Detect which cell encompasses the target text, then output its [x, y] center coordinate. 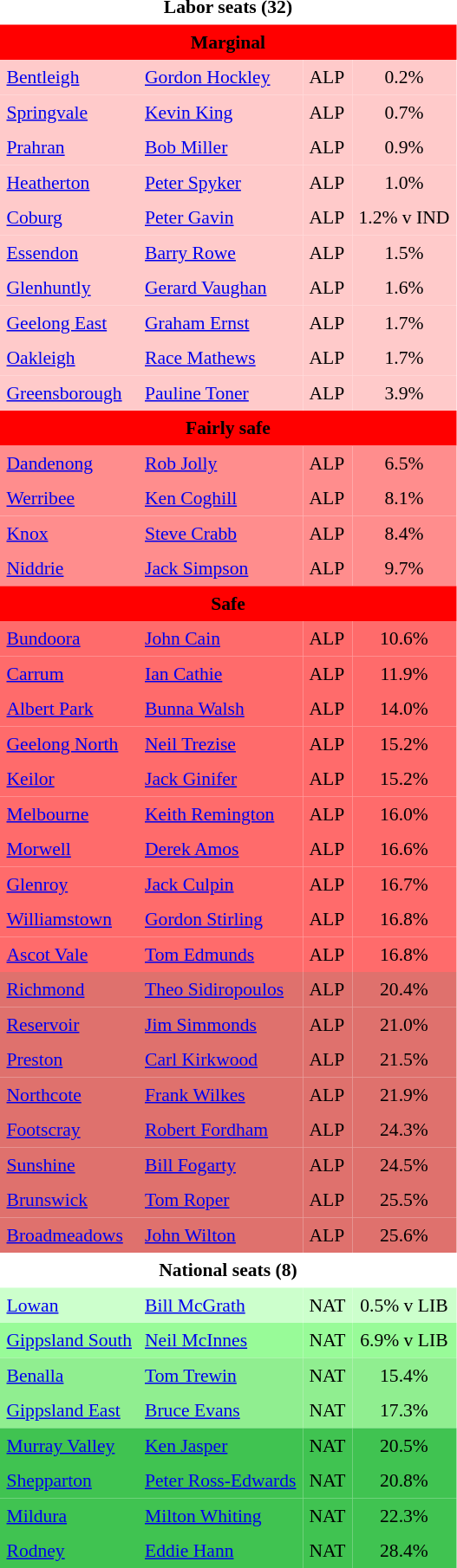
20.5% [404, 1445]
Barry Rowe [220, 252]
22.3% [404, 1515]
Broadmeadows [69, 1234]
21.5% [404, 1059]
Niddrie [69, 568]
0.9% [404, 147]
Heatherton [69, 182]
Keilor [69, 779]
Geelong East [69, 322]
Tom Edmunds [220, 954]
Steve Crabb [220, 533]
Tom Trewin [220, 1375]
Marginal [228, 42]
Safe [228, 603]
Graham Ernst [220, 322]
Neil Trezise [220, 743]
24.3% [404, 1130]
Bundoora [69, 638]
Richmond [69, 989]
Ascot Vale [69, 954]
15.4% [404, 1375]
0.5% v LIB [404, 1305]
25.6% [404, 1234]
Frank Wilkes [220, 1094]
0.2% [404, 77]
25.5% [404, 1200]
Pauline Toner [220, 392]
Benalla [69, 1375]
Mildura [69, 1515]
Brunswick [69, 1200]
Ken Coghill [220, 498]
Williamstown [69, 919]
Knox [69, 533]
Race Mathews [220, 358]
Gerard Vaughan [220, 288]
3.9% [404, 392]
21.9% [404, 1094]
Eddie Hann [220, 1551]
17.3% [404, 1410]
16.7% [404, 884]
Jack Ginifer [220, 779]
Sunshine [69, 1164]
Geelong North [69, 743]
1.2% v IND [404, 217]
Gordon Stirling [220, 919]
Dandenong [69, 463]
Morwell [69, 849]
Melbourne [69, 813]
Neil McInnes [220, 1340]
16.0% [404, 813]
Fairly safe [228, 428]
Jack Simpson [220, 568]
Lowan [69, 1305]
Bunna Walsh [220, 709]
Bill McGrath [220, 1305]
11.9% [404, 673]
Bill Fogarty [220, 1164]
10.6% [404, 638]
Derek Amos [220, 849]
Bruce Evans [220, 1410]
Essendon [69, 252]
1.6% [404, 288]
Robert Fordham [220, 1130]
National seats (8) [228, 1270]
Carrum [69, 673]
0.7% [404, 112]
Theo Sidiropoulos [220, 989]
Springvale [69, 112]
28.4% [404, 1551]
1.0% [404, 182]
Greensborough [69, 392]
Albert Park [69, 709]
9.7% [404, 568]
Glenhuntly [69, 288]
Peter Ross-Edwards [220, 1481]
Glenroy [69, 884]
Reservoir [69, 1024]
Gippsland South [69, 1340]
20.4% [404, 989]
Jim Simmonds [220, 1024]
Rodney [69, 1551]
Preston [69, 1059]
Werribee [69, 498]
Rob Jolly [220, 463]
Keith Remington [220, 813]
Prahran [69, 147]
Tom Roper [220, 1200]
Jack Culpin [220, 884]
Bentleigh [69, 77]
Murray Valley [69, 1445]
1.5% [404, 252]
6.5% [404, 463]
8.4% [404, 533]
Kevin King [220, 112]
8.1% [404, 498]
20.8% [404, 1481]
Milton Whiting [220, 1515]
24.5% [404, 1164]
14.0% [404, 709]
Northcote [69, 1094]
Oakleigh [69, 358]
Footscray [69, 1130]
Gippsland East [69, 1410]
Shepparton [69, 1481]
Peter Spyker [220, 182]
16.6% [404, 849]
Peter Gavin [220, 217]
Coburg [69, 217]
Ian Cathie [220, 673]
Ken Jasper [220, 1445]
Bob Miller [220, 147]
Carl Kirkwood [220, 1059]
6.9% v LIB [404, 1340]
21.0% [404, 1024]
Gordon Hockley [220, 77]
John Cain [220, 638]
John Wilton [220, 1234]
